For the text-containing cell, return its midpoint in [X, Y] coordinate format. 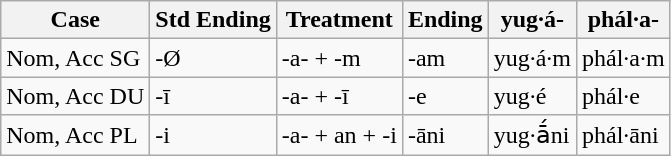
-a- + an + -i [339, 135]
-a- + -ī [339, 96]
Ending [445, 20]
phál·a·m [624, 58]
phál·āni [624, 135]
Treatment [339, 20]
Nom, Acc DU [76, 96]
yug·é [532, 96]
Nom, Acc SG [76, 58]
yug·á- [532, 20]
-a- + -m [339, 58]
yug·ā́ni [532, 135]
-āni [445, 135]
phál·a- [624, 20]
Nom, Acc PL [76, 135]
-e [445, 96]
-ī [213, 96]
-i [213, 135]
-am [445, 58]
-Ø [213, 58]
Std Ending [213, 20]
phál·e [624, 96]
Case [76, 20]
yug·á·m [532, 58]
